Detect which cell encompasses the target text, then output its (X, Y) center coordinate. 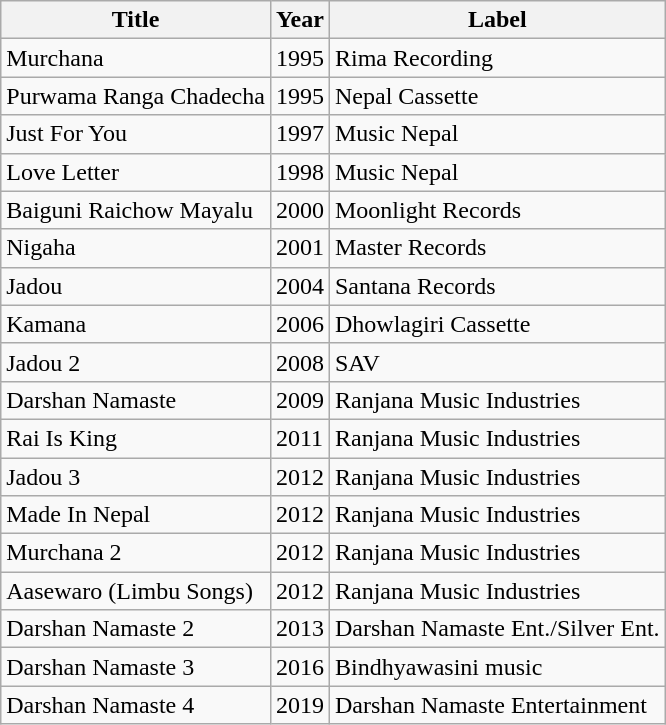
Purwama Ranga Chadecha (136, 96)
Aasewaro (Limbu Songs) (136, 591)
Darshan Namaste Entertainment (497, 705)
2019 (300, 705)
Jadou 3 (136, 477)
Bindhyawasini music (497, 667)
Master Records (497, 248)
Murchana 2 (136, 553)
Made In Nepal (136, 515)
Label (497, 20)
2016 (300, 667)
Darshan Namaste (136, 400)
1997 (300, 134)
Jadou 2 (136, 362)
Darshan Namaste 2 (136, 629)
Dhowlagiri Cassette (497, 324)
Santana Records (497, 286)
Just For You (136, 134)
SAV (497, 362)
Jadou (136, 286)
2009 (300, 400)
Murchana (136, 58)
Rima Recording (497, 58)
Year (300, 20)
Nepal Cassette (497, 96)
2006 (300, 324)
Love Letter (136, 172)
2008 (300, 362)
1998 (300, 172)
Title (136, 20)
Nigaha (136, 248)
Kamana (136, 324)
Rai Is King (136, 438)
2011 (300, 438)
2001 (300, 248)
2004 (300, 286)
2000 (300, 210)
Moonlight Records (497, 210)
Darshan Namaste 3 (136, 667)
Baiguni Raichow Mayalu (136, 210)
2013 (300, 629)
Darshan Namaste 4 (136, 705)
Darshan Namaste Ent./Silver Ent. (497, 629)
